For the text-containing cell, return its midpoint in [x, y] coordinate format. 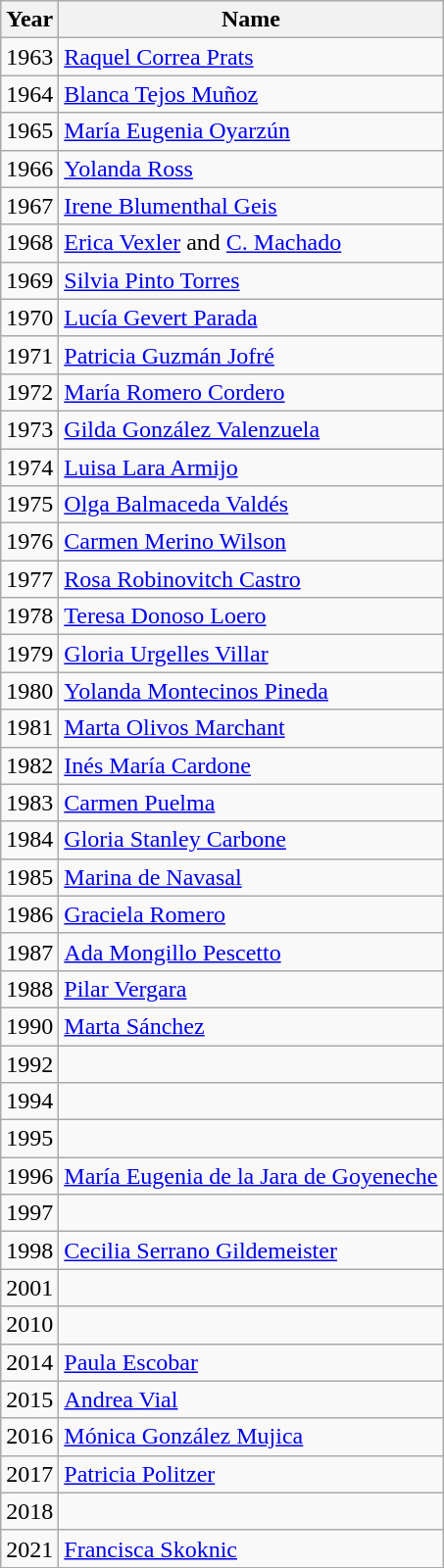
Teresa Donoso Loero [251, 616]
2001 [29, 1288]
1975 [29, 505]
1966 [29, 169]
1983 [29, 803]
Rosa Robinovitch Castro [251, 579]
Patricia Guzmán Jofré [251, 355]
1970 [29, 318]
Name [251, 20]
Lucía Gevert Parada [251, 318]
1973 [29, 429]
1994 [29, 1102]
1990 [29, 1026]
Paula Escobar [251, 1362]
1988 [29, 989]
1974 [29, 467]
2010 [29, 1325]
Olga Balmaceda Valdés [251, 505]
Irene Blumenthal Geis [251, 206]
1969 [29, 280]
2015 [29, 1399]
2021 [29, 1548]
Patricia Politzer [251, 1474]
1963 [29, 57]
1986 [29, 914]
1964 [29, 94]
1996 [29, 1176]
1982 [29, 765]
1992 [29, 1063]
2018 [29, 1511]
Silvia Pinto Torres [251, 280]
2017 [29, 1474]
Marta Olivos Marchant [251, 728]
1977 [29, 579]
Ada Mongillo Pescetto [251, 952]
Blanca Tejos Muñoz [251, 94]
1995 [29, 1139]
Cecilia Serrano Gildemeister [251, 1250]
1967 [29, 206]
2014 [29, 1362]
Marina de Navasal [251, 877]
Pilar Vergara [251, 989]
Francisca Skoknic [251, 1548]
Gloria Urgelles Villar [251, 654]
Raquel Correa Prats [251, 57]
1978 [29, 616]
Gilda González Valenzuela [251, 429]
Luisa Lara Armijo [251, 467]
Yolanda Montecinos Pineda [251, 691]
Inés María Cardone [251, 765]
1985 [29, 877]
Yolanda Ross [251, 169]
1981 [29, 728]
María Eugenia de la Jara de Goyeneche [251, 1176]
Year [29, 20]
María Romero Cordero [251, 392]
1998 [29, 1250]
1971 [29, 355]
Andrea Vial [251, 1399]
1968 [29, 243]
Marta Sánchez [251, 1026]
Mónica González Mujica [251, 1437]
Erica Vexler and C. Machado [251, 243]
1980 [29, 691]
1965 [29, 131]
1987 [29, 952]
1972 [29, 392]
1979 [29, 654]
Graciela Romero [251, 914]
Carmen Merino Wilson [251, 542]
2016 [29, 1437]
1997 [29, 1213]
1976 [29, 542]
Carmen Puelma [251, 803]
1984 [29, 840]
María Eugenia Oyarzún [251, 131]
Gloria Stanley Carbone [251, 840]
